Detect which cell encompasses the target text, then output its (x, y) center coordinate. 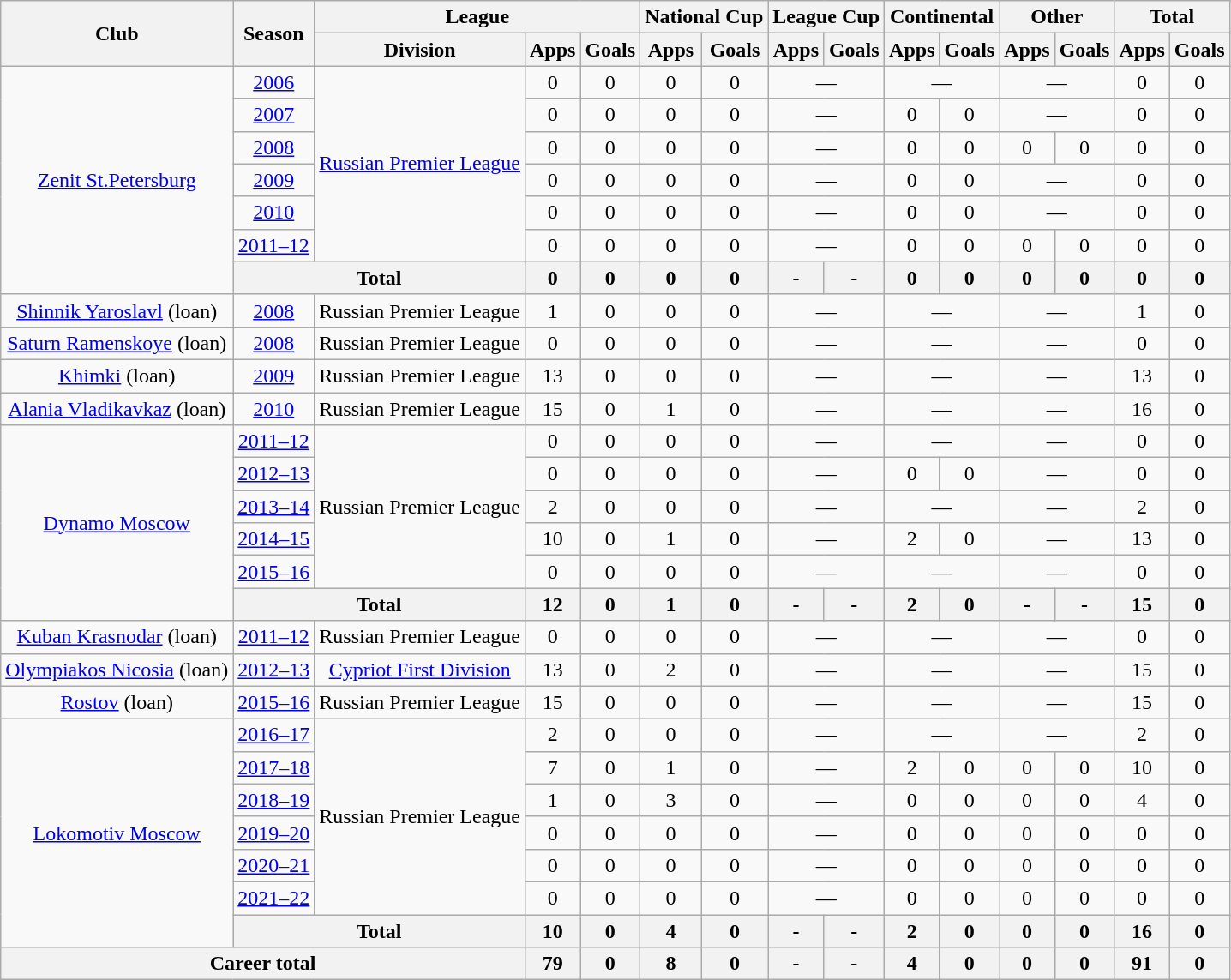
8 (671, 964)
Cypriot First Division (420, 670)
2014–15 (274, 539)
League Cup (826, 17)
3 (671, 800)
Alania Vladikavkaz (loan) (117, 409)
Division (420, 50)
91 (1142, 964)
Khimki (loan) (117, 376)
2016–17 (274, 735)
Career total (263, 964)
Lokomotiv Moscow (117, 833)
2018–19 (274, 800)
Other (1057, 17)
National Cup (705, 17)
Zenit St.Petersburg (117, 180)
79 (552, 964)
League (477, 17)
Saturn Ramenskoye (loan) (117, 343)
12 (552, 604)
2021–22 (274, 898)
2007 (274, 115)
Continental (942, 17)
Club (117, 33)
2020–21 (274, 865)
2019–20 (274, 833)
Rostov (loan) (117, 702)
2006 (274, 82)
Kuban Krasnodar (loan) (117, 637)
Shinnik Yaroslavl (loan) (117, 310)
7 (552, 767)
Dynamo Moscow (117, 523)
Olympiakos Nicosia (loan) (117, 670)
2013–14 (274, 507)
Season (274, 33)
2017–18 (274, 767)
